Capture the cell that displays the provided text and extract its [x, y] central coordinate. 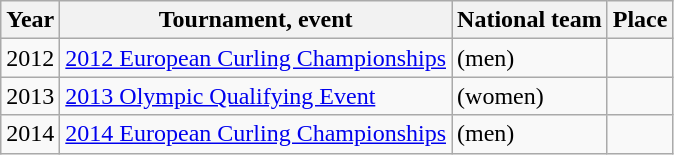
Place [640, 20]
2012 [30, 58]
Tournament, event [256, 20]
2013 Olympic Qualifying Event [256, 96]
2013 [30, 96]
2012 European Curling Championships [256, 58]
(women) [530, 96]
National team [530, 20]
Year [30, 20]
2014 European Curling Championships [256, 134]
2014 [30, 134]
